Search for the cell housing the specified text and yield its (x, y) center coordinate. 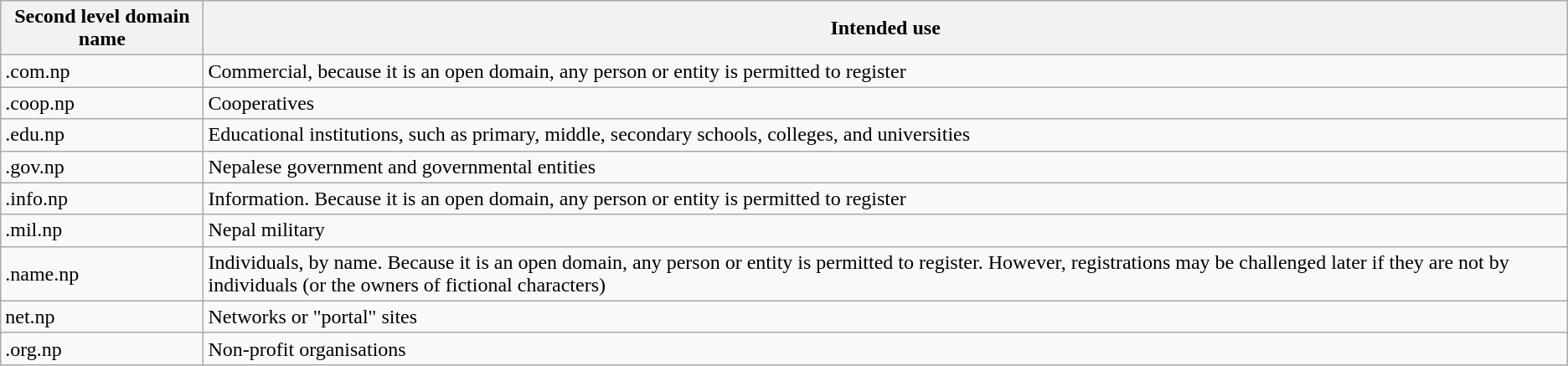
Educational institutions, such as primary, middle, secondary schools, colleges, and universities (885, 135)
Cooperatives (885, 103)
Information. Because it is an open domain, any person or entity is permitted to register (885, 198)
.gov.np (102, 167)
Networks or "portal" sites (885, 317)
Commercial, because it is an open domain, any person or entity is permitted to register (885, 71)
.edu.np (102, 135)
Nepalese government and governmental entities (885, 167)
.org.np (102, 348)
net.np (102, 317)
.com.np (102, 71)
Second level domain name (102, 28)
Intended use (885, 28)
Non-profit organisations (885, 348)
.info.np (102, 198)
.mil.np (102, 230)
Nepal military (885, 230)
.coop.np (102, 103)
.name.np (102, 273)
